Find where the given text appears and provide that cell's center as (X, Y) coordinate. 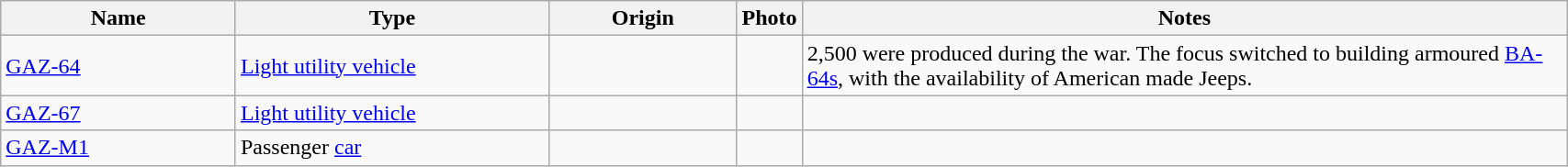
Name (118, 18)
Passenger car (391, 148)
GAZ-M1 (118, 148)
Type (391, 18)
2,500 were produced during the war. The focus switched to building armoured BA-64s, with the availability of American made Jeeps. (1185, 66)
Notes (1185, 18)
GAZ-67 (118, 113)
Origin (643, 18)
GAZ-64 (118, 66)
Photo (770, 18)
